Output the [x, y] coordinate of the center of the cell containing the given text.  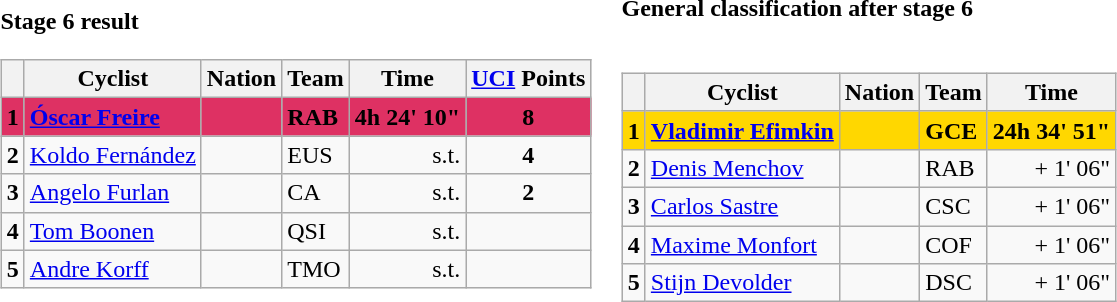
EUS [316, 155]
CSC [954, 206]
8 [528, 117]
TMO [316, 269]
Carlos Sastre [742, 206]
Maxime Monfort [742, 245]
Andre Korff [112, 269]
UCI Points [528, 79]
Tom Boonen [112, 231]
GCE [954, 130]
COF [954, 245]
Angelo Furlan [112, 193]
Koldo Fernández [112, 155]
4h 24' 10" [407, 117]
Denis Menchov [742, 168]
Óscar Freire [112, 117]
CA [316, 193]
Stijn Devolder [742, 283]
DSC [954, 283]
QSI [316, 231]
24h 34' 51" [1051, 130]
Vladimir Efimkin [742, 130]
